Output the [X, Y] coordinate of the center of the cell containing the given text.  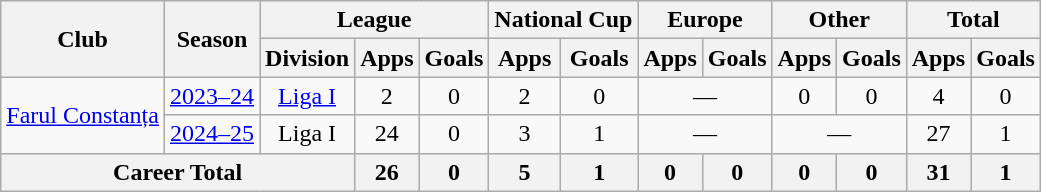
3 [525, 134]
Career Total [178, 172]
24 [387, 134]
League [374, 20]
Club [83, 39]
Division [308, 58]
27 [938, 134]
2024–25 [212, 134]
26 [387, 172]
National Cup [564, 20]
Season [212, 39]
5 [525, 172]
Other [839, 20]
Total [973, 20]
Europe [705, 20]
Farul Constanța [83, 115]
2023–24 [212, 96]
4 [938, 96]
31 [938, 172]
